Extract the [x, y] coordinate from the center of the cell holding the provided text.  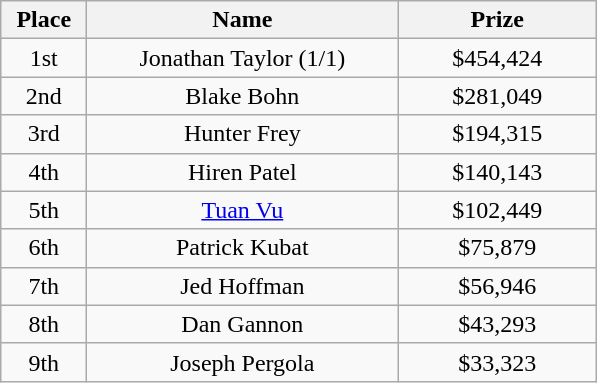
1st [44, 58]
$33,323 [498, 362]
4th [44, 172]
5th [44, 210]
Hiren Patel [242, 172]
9th [44, 362]
$75,879 [498, 248]
2nd [44, 96]
Joseph Pergola [242, 362]
$140,143 [498, 172]
$281,049 [498, 96]
$43,293 [498, 324]
Jed Hoffman [242, 286]
Dan Gannon [242, 324]
$102,449 [498, 210]
Tuan Vu [242, 210]
Prize [498, 20]
Patrick Kubat [242, 248]
7th [44, 286]
$194,315 [498, 134]
Place [44, 20]
$56,946 [498, 286]
3rd [44, 134]
8th [44, 324]
Jonathan Taylor (1/1) [242, 58]
Blake Bohn [242, 96]
Hunter Frey [242, 134]
Name [242, 20]
6th [44, 248]
$454,424 [498, 58]
